Return (X, Y) of the center of cell containing provided text 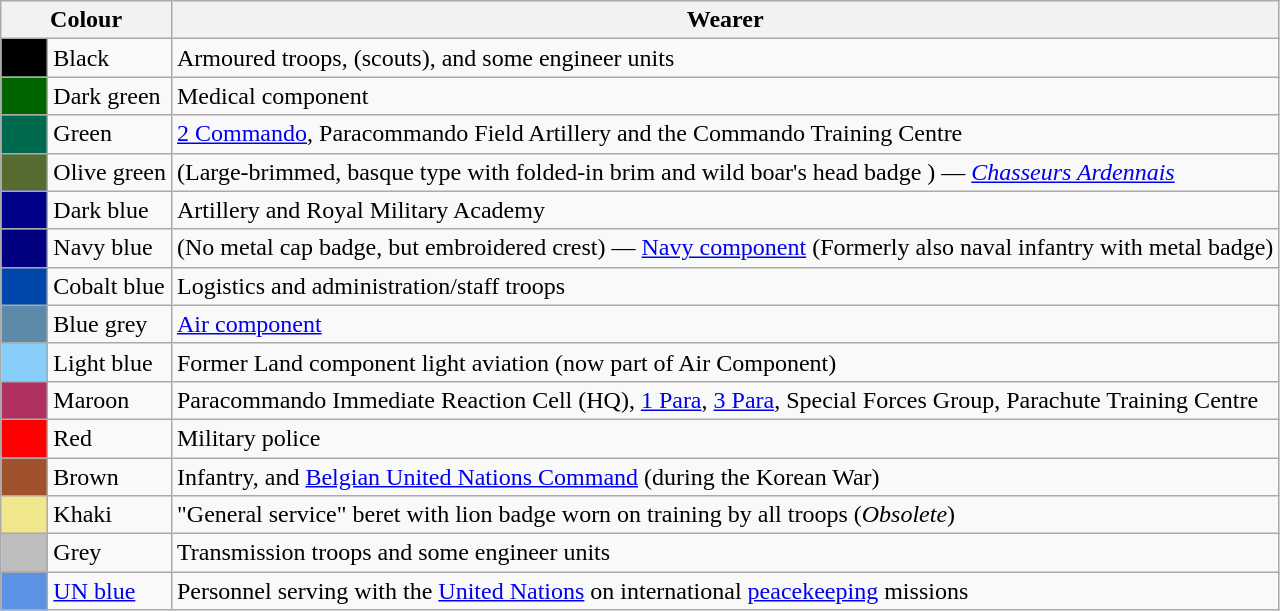
Colour (86, 20)
Logistics and administration/staff troops (724, 286)
Red (110, 438)
Former Land component light aviation (now part of Air Component) (724, 362)
Cobalt blue (110, 286)
(No metal cap badge, but embroidered crest) — Navy component (Formerly also naval infantry with metal badge) (724, 248)
Wearer (724, 20)
Khaki (110, 515)
2 Commando, Paracommando Field Artillery and the Commando Training Centre (724, 134)
Transmission troops and some engineer units (724, 553)
Brown (110, 477)
Grey (110, 553)
Black (110, 58)
Paracommando Immediate Reaction Cell (HQ), 1 Para, 3 Para, Special Forces Group, Parachute Training Centre (724, 400)
Artillery and Royal Military Academy (724, 210)
Personnel serving with the United Nations on international peacekeeping missions (724, 591)
Blue grey (110, 324)
Green (110, 134)
Infantry, and Belgian United Nations Command (during the Korean War) (724, 477)
Maroon (110, 400)
Military police (724, 438)
(Large-brimmed, basque type with folded-in brim and wild boar's head badge ) — Chasseurs Ardennais (724, 172)
Olive green (110, 172)
Dark green (110, 96)
Navy blue (110, 248)
"General service" beret with lion badge worn on training by all troops (Obsolete) (724, 515)
Medical component (724, 96)
Dark blue (110, 210)
Air component (724, 324)
UN blue (110, 591)
Armoured troops, (scouts), and some engineer units (724, 58)
Light blue (110, 362)
